Output the (x, y) coordinate of the center of the cell containing the given text.  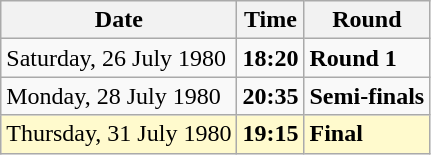
Saturday, 26 July 1980 (119, 58)
Time (270, 20)
Final (367, 134)
18:20 (270, 58)
Semi-finals (367, 96)
Monday, 28 July 1980 (119, 96)
Round (367, 20)
Date (119, 20)
20:35 (270, 96)
Round 1 (367, 58)
Thursday, 31 July 1980 (119, 134)
19:15 (270, 134)
